Capture the cell that displays the provided text and extract its [x, y] central coordinate. 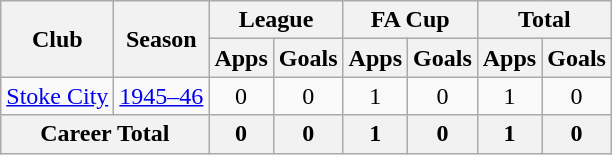
1945–46 [162, 96]
Career Total [105, 134]
FA Cup [410, 20]
League [276, 20]
Club [58, 39]
Stoke City [58, 96]
Season [162, 39]
Total [544, 20]
